Pinpoint the cell where the given text exists, returning its [X, Y] midpoint coordinate. 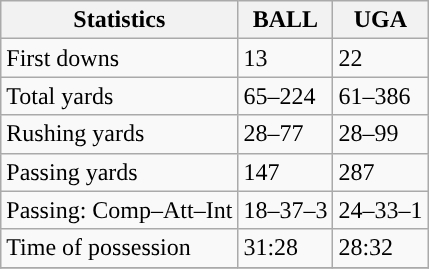
BALL [286, 20]
UGA [380, 20]
28–77 [286, 134]
Passing: Comp–Att–Int [120, 210]
287 [380, 172]
61–386 [380, 96]
Rushing yards [120, 134]
147 [286, 172]
Time of possession [120, 248]
28:32 [380, 248]
22 [380, 58]
28–99 [380, 134]
31:28 [286, 248]
Statistics [120, 20]
18–37–3 [286, 210]
24–33–1 [380, 210]
13 [286, 58]
Total yards [120, 96]
First downs [120, 58]
65–224 [286, 96]
Passing yards [120, 172]
